Locate the cell with the specified text and output its [x, y] center coordinate. 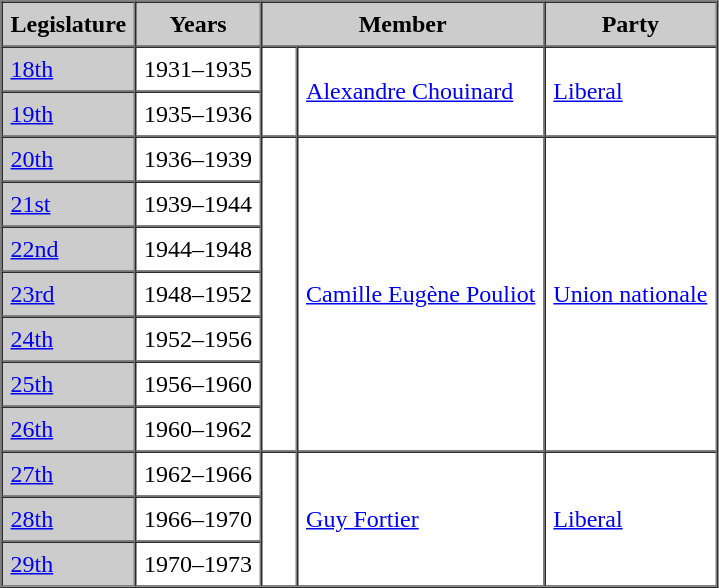
20th [69, 158]
18th [69, 68]
Camille Eugène Pouliot [420, 294]
1956–1960 [198, 384]
27th [69, 474]
Party [630, 24]
1939–1944 [198, 204]
21st [69, 204]
26th [69, 428]
1931–1935 [198, 68]
25th [69, 384]
Member [402, 24]
Legislature [69, 24]
28th [69, 518]
Guy Fortier [420, 520]
1948–1952 [198, 294]
1952–1956 [198, 338]
1970–1973 [198, 564]
1966–1970 [198, 518]
1936–1939 [198, 158]
1944–1948 [198, 248]
19th [69, 114]
Union nationale [630, 294]
22nd [69, 248]
Years [198, 24]
1962–1966 [198, 474]
1935–1936 [198, 114]
1960–1962 [198, 428]
24th [69, 338]
29th [69, 564]
Alexandre Chouinard [420, 91]
23rd [69, 294]
